Return the (x, y) coordinate for the center point of the cell that contains the specified text.  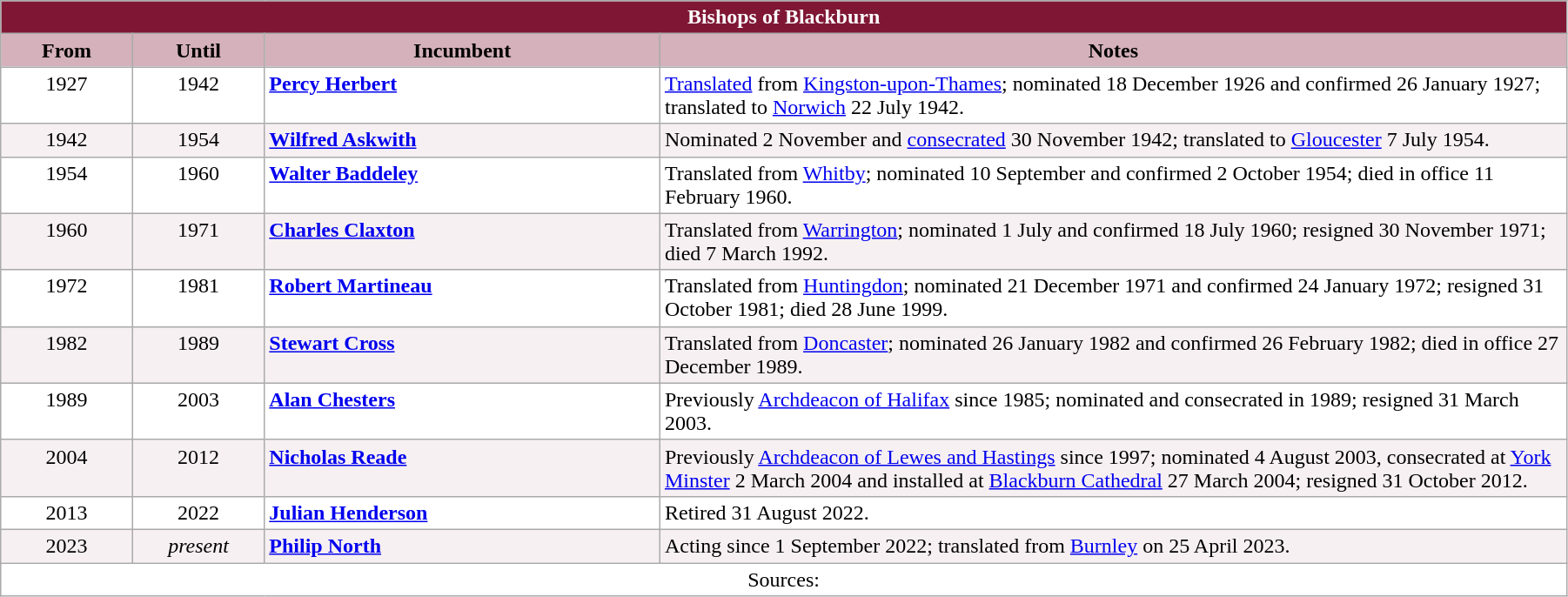
Stewart Cross (463, 355)
1982 (67, 355)
Incumbent (463, 50)
Julian Henderson (463, 513)
2023 (67, 546)
Translated from Kingston-upon-Thames; nominated 18 December 1926 and confirmed 26 January 1927; translated to Norwich 22 July 1942. (1113, 96)
Previously Archdeacon of Halifax since 1985; nominated and consecrated in 1989; resigned 31 March 2003. (1113, 411)
present (198, 546)
1927 (67, 96)
2004 (67, 468)
1981 (198, 298)
2013 (67, 513)
Philip North (463, 546)
Translated from Whitby; nominated 10 September and confirmed 2 October 1954; died in office 11 February 1960. (1113, 184)
Notes (1113, 50)
2012 (198, 468)
Until (198, 50)
Alan Chesters (463, 411)
Translated from Doncaster; nominated 26 January 1982 and confirmed 26 February 1982; died in office 27 December 1989. (1113, 355)
From (67, 50)
1971 (198, 242)
Wilfred Askwith (463, 140)
Walter Baddeley (463, 184)
Sources: (784, 579)
Nicholas Reade (463, 468)
2003 (198, 411)
Translated from Huntingdon; nominated 21 December 1971 and confirmed 24 January 1972; resigned 31 October 1981; died 28 June 1999. (1113, 298)
Percy Herbert (463, 96)
Bishops of Blackburn (784, 17)
1972 (67, 298)
Retired 31 August 2022. (1113, 513)
Robert Martineau (463, 298)
Nominated 2 November and consecrated 30 November 1942; translated to Gloucester 7 July 1954. (1113, 140)
Charles Claxton (463, 242)
Acting since 1 September 2022; translated from Burnley on 25 April 2023. (1113, 546)
2022 (198, 513)
Translated from Warrington; nominated 1 July and confirmed 18 July 1960; resigned 30 November 1971; died 7 March 1992. (1113, 242)
